Locate the cell with the specified text and output its [X, Y] center coordinate. 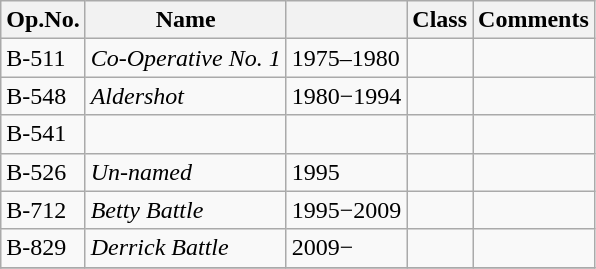
B-829 [43, 248]
Aldershot [186, 96]
B-526 [43, 172]
1995 [346, 172]
1995−2009 [346, 210]
Class [440, 20]
Name [186, 20]
2009− [346, 248]
Op.No. [43, 20]
Comments [534, 20]
Co-Operative No. 1 [186, 58]
B-548 [43, 96]
1980−1994 [346, 96]
Derrick Battle [186, 248]
B-712 [43, 210]
1975–1980 [346, 58]
Betty Battle [186, 210]
Un-named [186, 172]
B-511 [43, 58]
B-541 [43, 134]
